Output the [x, y] coordinate of the center of the cell containing the given text.  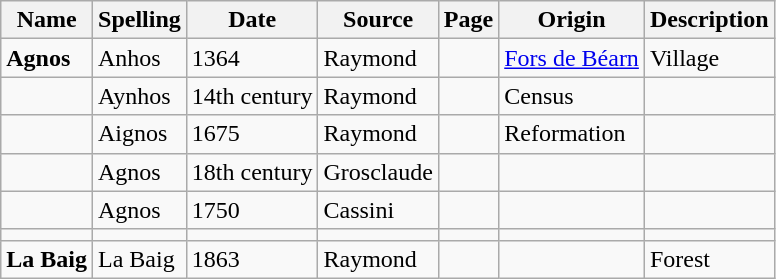
Name [47, 20]
Anhos [140, 58]
Forest [709, 259]
Fors de Béarn [572, 58]
Description [709, 20]
Census [572, 96]
Page [468, 20]
Aynhos [140, 96]
1750 [252, 210]
Reformation [572, 134]
Source [378, 20]
Spelling [140, 20]
1364 [252, 58]
18th century [252, 172]
Date [252, 20]
1863 [252, 259]
1675 [252, 134]
Cassini [378, 210]
14th century [252, 96]
Village [709, 58]
Origin [572, 20]
Grosclaude [378, 172]
Aignos [140, 134]
